Scan for the cell matching the given text and deliver its (X, Y) coordinate at center. 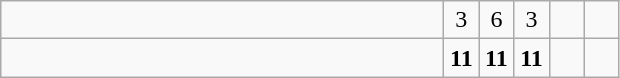
6 (496, 20)
